Detect which cell encompasses the target text, then output its [x, y] center coordinate. 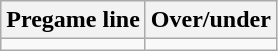
Over/under [210, 20]
Pregame line [74, 20]
